Capture the cell that displays the provided text and extract its (x, y) central coordinate. 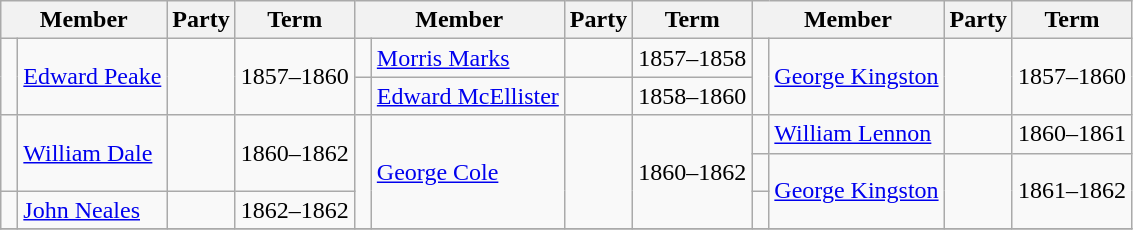
1860–1861 (1072, 134)
William Lennon (856, 134)
1857–1858 (692, 58)
Edward McEllister (468, 96)
Morris Marks (468, 58)
1861–1862 (1072, 191)
Edward Peake (92, 77)
1862–1862 (294, 210)
1858–1860 (692, 96)
John Neales (92, 210)
George Cole (468, 172)
William Dale (92, 153)
